Determine the [X, Y] coordinate at the center of the cell enclosing the given text.  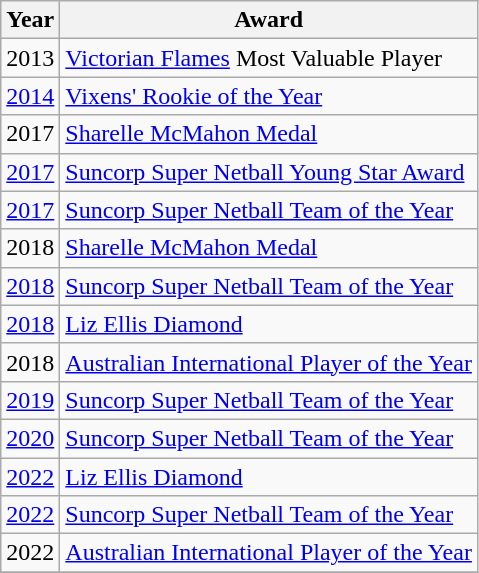
Suncorp Super Netball Young Star Award [269, 172]
2013 [30, 58]
2020 [30, 438]
2014 [30, 96]
Award [269, 20]
Victorian Flames Most Valuable Player [269, 58]
Year [30, 20]
Vixens' Rookie of the Year [269, 96]
2019 [30, 400]
